Output the [X, Y] coordinate of the center of the cell containing the given text.  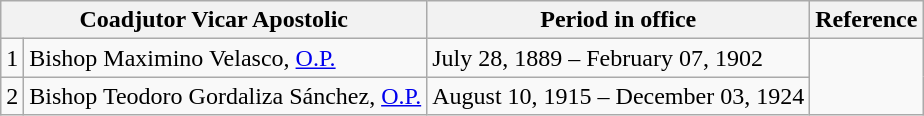
July 28, 1889 – February 07, 1902 [618, 58]
Bishop Teodoro Gordaliza Sánchez, O.P. [226, 96]
August 10, 1915 – December 03, 1924 [618, 96]
Coadjutor Vicar Apostolic [214, 20]
Period in office [618, 20]
Reference [866, 20]
2 [12, 96]
1 [12, 58]
Bishop Maximino Velasco, O.P. [226, 58]
